Extract the (X, Y) coordinate from the center of the cell holding the provided text.  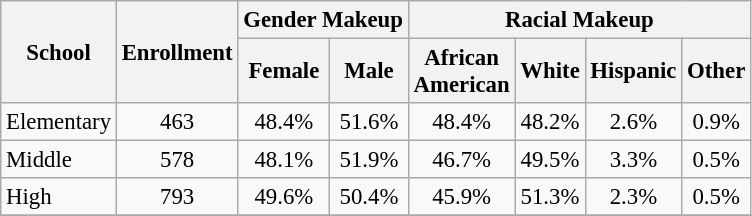
0.9% (716, 122)
51.6% (369, 122)
578 (177, 160)
Elementary (59, 122)
51.9% (369, 160)
African American (462, 72)
793 (177, 197)
46.7% (462, 160)
White (550, 72)
Enrollment (177, 52)
School (59, 52)
Female (284, 72)
2.6% (634, 122)
463 (177, 122)
51.3% (550, 197)
Male (369, 72)
48.1% (284, 160)
Racial Makeup (579, 20)
45.9% (462, 197)
50.4% (369, 197)
3.3% (634, 160)
48.2% (550, 122)
Middle (59, 160)
49.5% (550, 160)
High (59, 197)
Gender Makeup (323, 20)
Other (716, 72)
Hispanic (634, 72)
49.6% (284, 197)
2.3% (634, 197)
